Determine the [X, Y] coordinate at the center of the cell enclosing the given text.  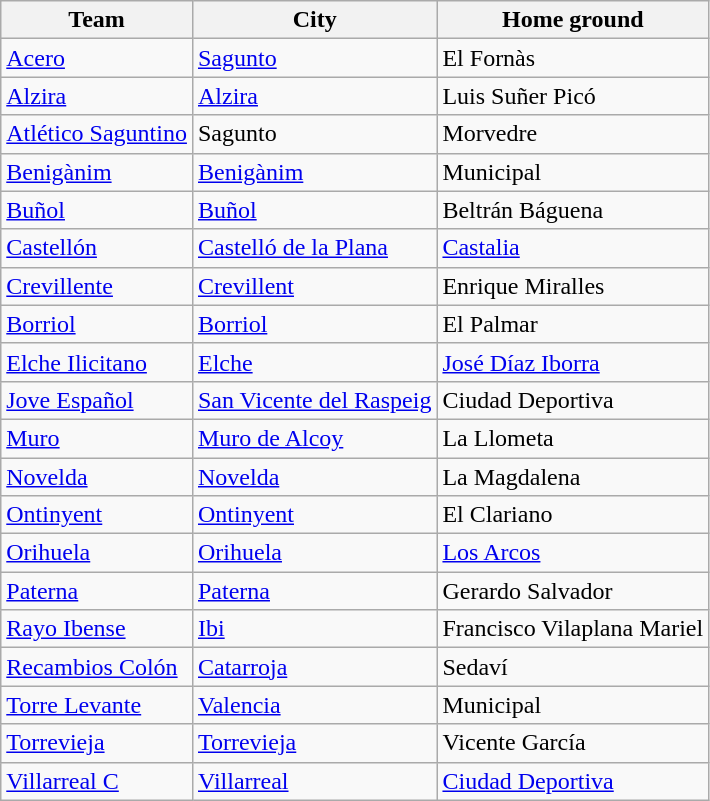
San Vicente del Raspeig [314, 400]
El Palmar [573, 324]
Luis Suñer Picó [573, 96]
Crevillent [314, 286]
Catarroja [314, 667]
Acero [97, 58]
Home ground [573, 20]
Team [97, 20]
Castelló de la Plana [314, 248]
Beltrán Báguena [573, 210]
Villarreal C [97, 781]
Valencia [314, 705]
Enrique Miralles [573, 286]
Crevillente [97, 286]
Muro [97, 438]
Castellón [97, 248]
Sedaví [573, 667]
Atlético Saguntino [97, 134]
Vicente García [573, 743]
Ibi [314, 629]
La Llometa [573, 438]
Jove Español [97, 400]
Castalia [573, 248]
Morvedre [573, 134]
José Díaz Iborra [573, 362]
Villarreal [314, 781]
La Magdalena [573, 477]
Gerardo Salvador [573, 591]
Muro de Alcoy [314, 438]
El Fornàs [573, 58]
Rayo Ibense [97, 629]
Francisco Vilaplana Mariel [573, 629]
El Clariano [573, 515]
Torre Levante [97, 705]
City [314, 20]
Los Arcos [573, 553]
Recambios Colón [97, 667]
Elche [314, 362]
Elche Ilicitano [97, 362]
